Return the [X, Y] coordinate for the center point of the cell that contains the specified text.  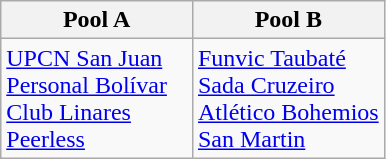
Pool A [97, 20]
UPCN San Juan Personal Bolívar Club Linares Peerless [97, 98]
Funvic Taubaté Sada Cruzeiro Atlético Bohemios San Martin [288, 98]
Pool B [288, 20]
